Search for the cell housing the specified text and yield its [X, Y] center coordinate. 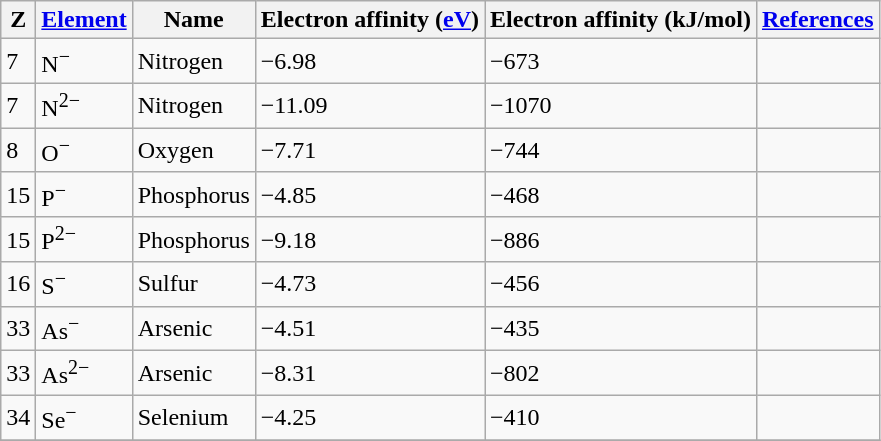
Element [84, 20]
−673 [621, 62]
Name [194, 20]
Electron affinity (eV) [370, 20]
Sulfur [194, 284]
−468 [621, 194]
N2− [84, 106]
−744 [621, 150]
Electron affinity (kJ/mol) [621, 20]
−4.73 [370, 284]
Selenium [194, 418]
−4.85 [370, 194]
−456 [621, 284]
−1070 [621, 106]
P2− [84, 240]
−4.25 [370, 418]
34 [18, 418]
−410 [621, 418]
P− [84, 194]
−9.18 [370, 240]
O− [84, 150]
−886 [621, 240]
−6.98 [370, 62]
−8.31 [370, 374]
16 [18, 284]
As− [84, 328]
−7.71 [370, 150]
−11.09 [370, 106]
−435 [621, 328]
−4.51 [370, 328]
N− [84, 62]
−802 [621, 374]
Z [18, 20]
Se− [84, 418]
References [818, 20]
Oxygen [194, 150]
S− [84, 284]
8 [18, 150]
As2− [84, 374]
